Extract the (x, y) coordinate from the center of the cell holding the provided text.  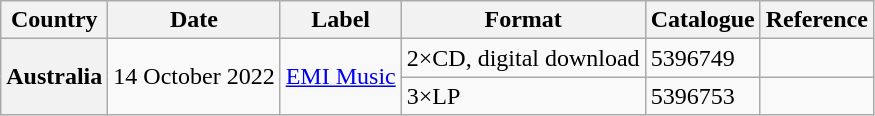
Country (54, 20)
Label (340, 20)
Format (523, 20)
5396753 (702, 96)
2×CD, digital download (523, 58)
EMI Music (340, 77)
14 October 2022 (194, 77)
Australia (54, 77)
3×LP (523, 96)
Reference (816, 20)
Catalogue (702, 20)
5396749 (702, 58)
Date (194, 20)
